From the cell containing the given text, extract its center point as [x, y] coordinate. 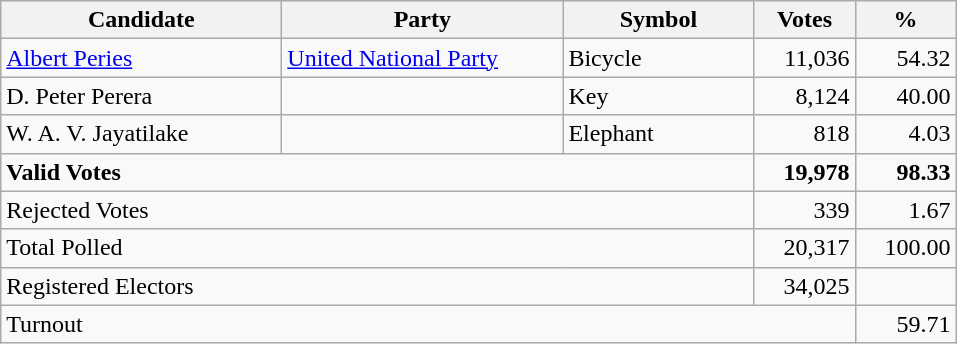
8,124 [804, 96]
Symbol [658, 20]
Party [422, 20]
Elephant [658, 134]
98.33 [906, 172]
40.00 [906, 96]
Turnout [428, 324]
% [906, 20]
34,025 [804, 286]
Valid Votes [378, 172]
20,317 [804, 248]
Bicycle [658, 58]
Votes [804, 20]
818 [804, 134]
Total Polled [378, 248]
339 [804, 210]
W. A. V. Jayatilake [142, 134]
19,978 [804, 172]
1.67 [906, 210]
4.03 [906, 134]
Albert Peries [142, 58]
11,036 [804, 58]
Registered Electors [378, 286]
D. Peter Perera [142, 96]
United National Party [422, 58]
Key [658, 96]
Candidate [142, 20]
59.71 [906, 324]
100.00 [906, 248]
54.32 [906, 58]
Rejected Votes [378, 210]
